Locate the cell with the specified text and output its (X, Y) center coordinate. 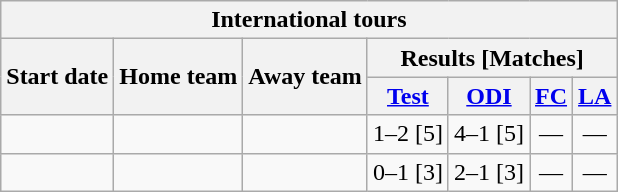
Results [Matches] (492, 58)
International tours (309, 20)
Start date (58, 77)
1–2 [5] (408, 134)
Test (408, 96)
Home team (178, 77)
ODI (488, 96)
FC (552, 96)
LA (595, 96)
4–1 [5] (488, 134)
0–1 [3] (408, 172)
2–1 [3] (488, 172)
Away team (306, 77)
